Detect which cell encompasses the target text, then output its [x, y] center coordinate. 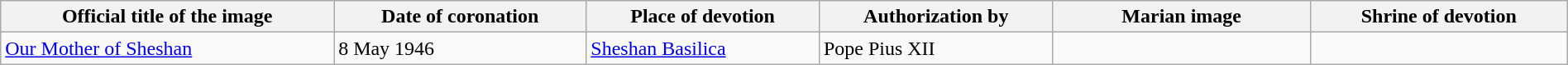
Pope Pius XII [936, 48]
Our Mother of Sheshan [167, 48]
Official title of the image [167, 17]
Marian image [1181, 17]
Authorization by [936, 17]
Shrine of devotion [1439, 17]
Place of devotion [703, 17]
8 May 1946 [460, 48]
Sheshan Basilica [703, 48]
Date of coronation [460, 17]
